Identify which cell holds the provided text, then report its (X, Y) central coordinate. 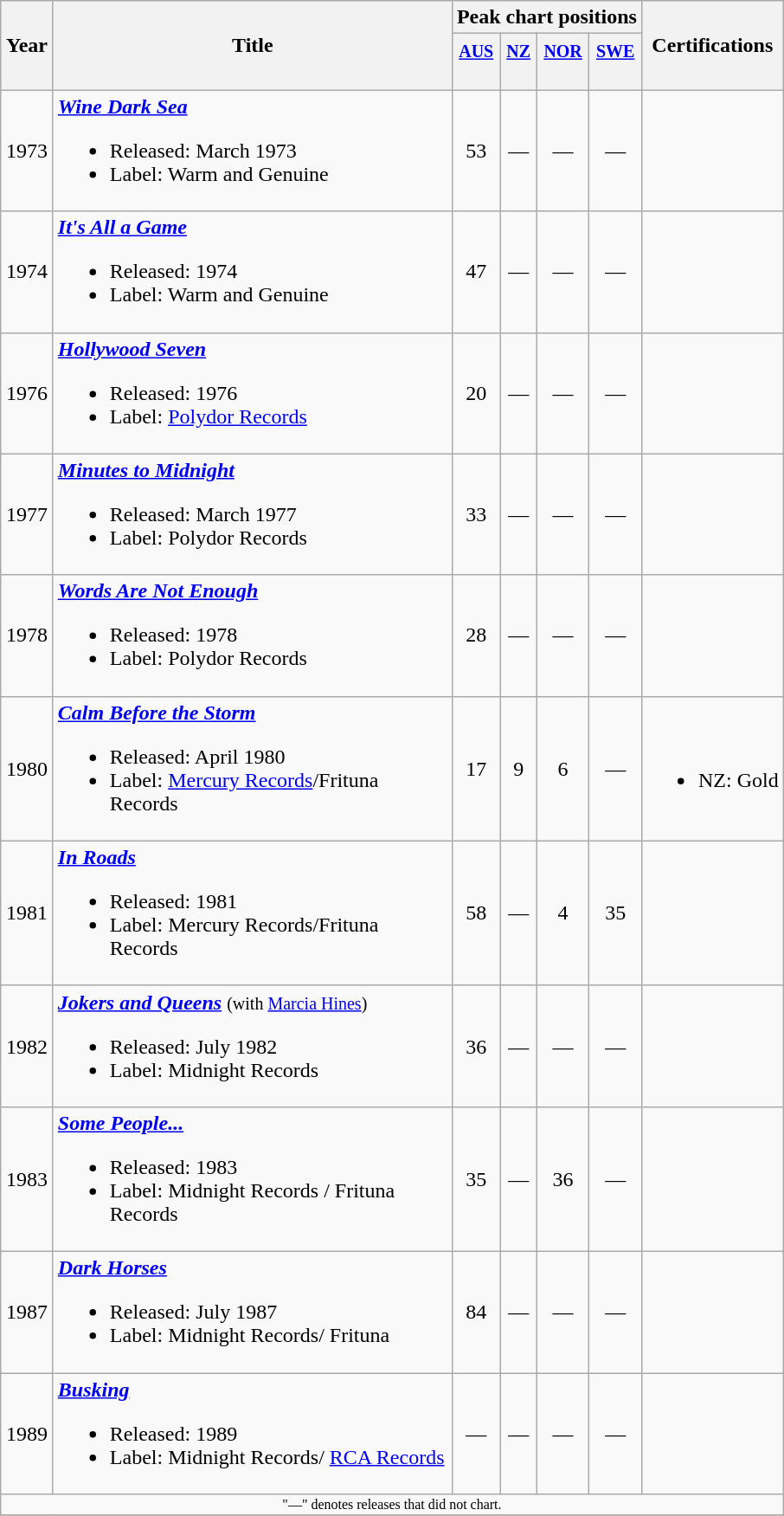
SWE (616, 62)
It's All a GameReleased: 1974Label: Warm and Genuine (253, 272)
33 (476, 514)
NZ (518, 62)
1977 (28, 514)
Some People...Released: 1983Label: Midnight Records / Frituna Records (253, 1179)
"—" denotes releases that did not chart. (392, 1505)
Jokers and Queens (with Marcia Hines)Released: July 1982Label: Midnight Records (253, 1046)
58 (476, 913)
Title (253, 45)
NZ: Gold (712, 769)
1976 (28, 393)
1983 (28, 1179)
1974 (28, 272)
1981 (28, 913)
NOR (562, 62)
Wine Dark SeaReleased: March 1973Label: Warm and Genuine (253, 151)
Calm Before the StormReleased: April 1980Label: Mercury Records/Frituna Records (253, 769)
4 (562, 913)
BuskingReleased: 1989Label: Midnight Records/ RCA Records (253, 1434)
17 (476, 769)
1978 (28, 635)
Words Are Not EnoughReleased: 1978Label: Polydor Records (253, 635)
9 (518, 769)
47 (476, 272)
Dark HorsesReleased: July 1987Label: Midnight Records/ Frituna (253, 1312)
1973 (28, 151)
Minutes to MidnightReleased: March 1977Label: Polydor Records (253, 514)
Year (28, 45)
20 (476, 393)
28 (476, 635)
Peak chart positions (547, 17)
1987 (28, 1312)
6 (562, 769)
Certifications (712, 45)
Hollywood SevenReleased: 1976Label: Polydor Records (253, 393)
In RoadsReleased: 1981Label: Mercury Records/Frituna Records (253, 913)
1989 (28, 1434)
84 (476, 1312)
1980 (28, 769)
53 (476, 151)
1982 (28, 1046)
AUS (476, 62)
